Determine the (x, y) coordinate at the center of the cell enclosing the given text.  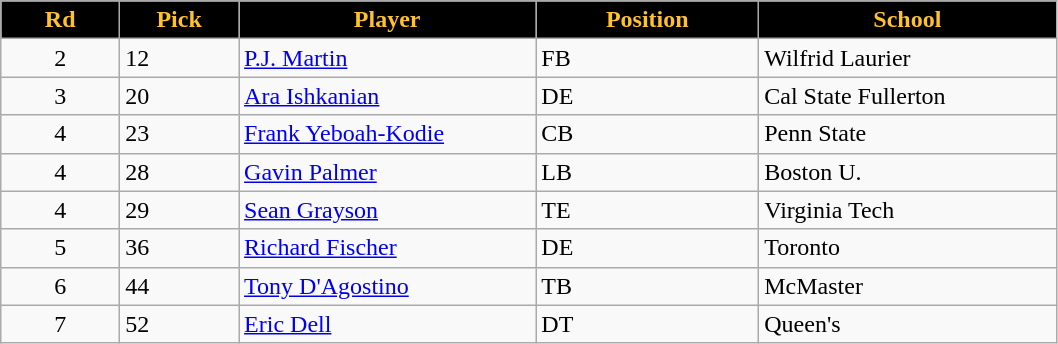
23 (180, 134)
TE (648, 210)
Player (388, 20)
McMaster (908, 286)
FB (648, 58)
29 (180, 210)
52 (180, 324)
Sean Grayson (388, 210)
P.J. Martin (388, 58)
Pick (180, 20)
36 (180, 248)
6 (60, 286)
School (908, 20)
Toronto (908, 248)
Frank Yeboah-Kodie (388, 134)
Tony D'Agostino (388, 286)
20 (180, 96)
Penn State (908, 134)
3 (60, 96)
Gavin Palmer (388, 172)
LB (648, 172)
Rd (60, 20)
Ara Ishkanian (388, 96)
Cal State Fullerton (908, 96)
Boston U. (908, 172)
TB (648, 286)
12 (180, 58)
Virginia Tech (908, 210)
Wilfrid Laurier (908, 58)
2 (60, 58)
CB (648, 134)
Queen's (908, 324)
44 (180, 286)
Position (648, 20)
28 (180, 172)
7 (60, 324)
5 (60, 248)
DT (648, 324)
Eric Dell (388, 324)
Richard Fischer (388, 248)
